Provide the (x, y) coordinate of the cell's center where the given text is located.  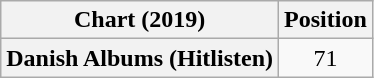
Danish Albums (Hitlisten) (140, 58)
Chart (2019) (140, 20)
71 (326, 58)
Position (326, 20)
